From the cell containing the given text, extract its center point as [X, Y] coordinate. 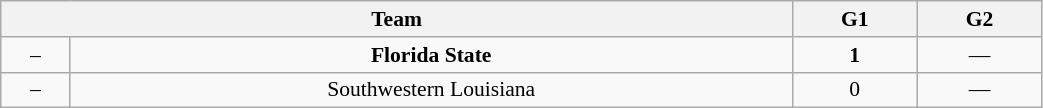
0 [854, 90]
G2 [980, 19]
1 [854, 55]
Team [397, 19]
G1 [854, 19]
Southwestern Louisiana [431, 90]
Florida State [431, 55]
